Capture the cell that displays the provided text and extract its (X, Y) central coordinate. 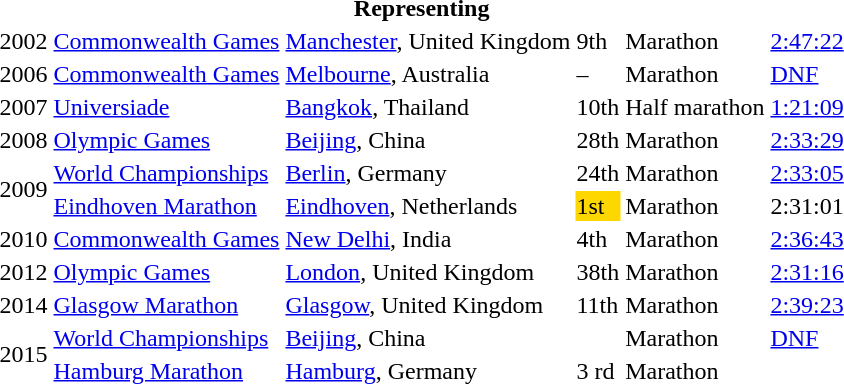
– (598, 74)
Melbourne, Australia (428, 74)
4th (598, 239)
24th (598, 173)
Berlin, Germany (428, 173)
38th (598, 272)
New Delhi, India (428, 239)
Eindhoven, Netherlands (428, 206)
Glasgow Marathon (166, 305)
Half marathon (695, 107)
28th (598, 140)
Manchester, United Kingdom (428, 41)
10th (598, 107)
11th (598, 305)
9th (598, 41)
1st (598, 206)
London, United Kingdom (428, 272)
Eindhoven Marathon (166, 206)
Glasgow, United Kingdom (428, 305)
Bangkok, Thailand (428, 107)
Universiade (166, 107)
